Find where the given text appears and provide that cell's center as [X, Y] coordinate. 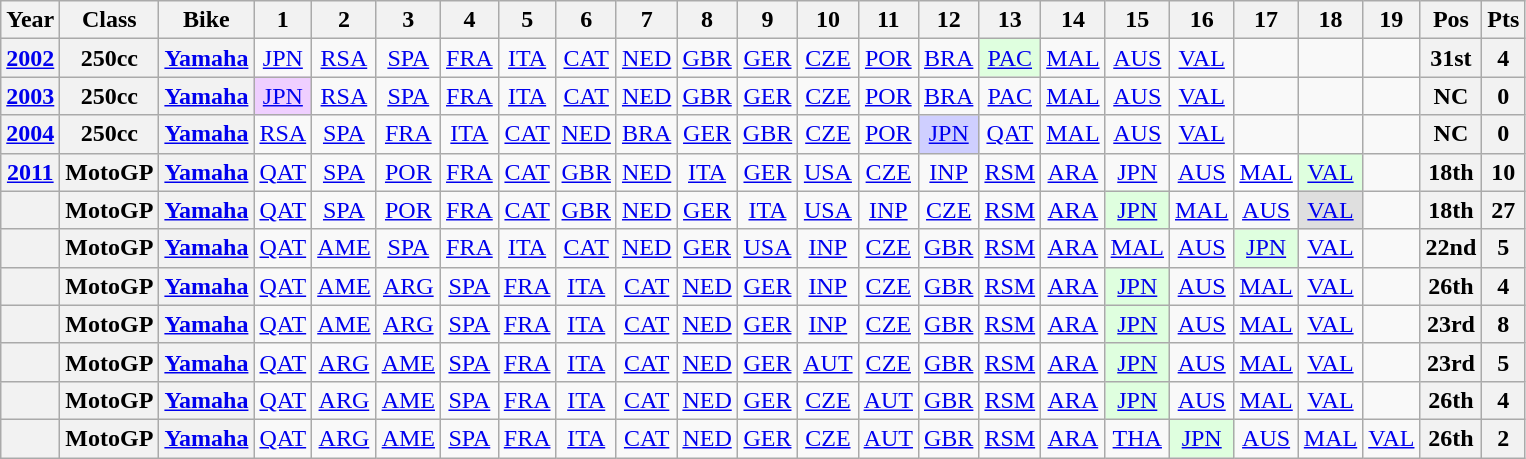
THA [1137, 438]
27 [1504, 210]
9 [767, 20]
2002 [30, 58]
16 [1201, 20]
17 [1266, 20]
Pts [1504, 20]
Class [110, 20]
18 [1330, 20]
31st [1451, 58]
Pos [1451, 20]
13 [1010, 20]
1 [283, 20]
2004 [30, 134]
Year [30, 20]
19 [1392, 20]
11 [888, 20]
6 [586, 20]
2011 [30, 172]
14 [1073, 20]
12 [948, 20]
7 [646, 20]
15 [1137, 20]
3 [408, 20]
Bike [206, 20]
22nd [1451, 248]
2003 [30, 96]
